Determine the [x, y] coordinate at the center of the cell enclosing the given text.  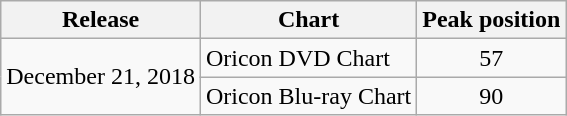
Release [101, 20]
Oricon DVD Chart [308, 58]
December 21, 2018 [101, 77]
57 [492, 58]
Peak position [492, 20]
Oricon Blu-ray Chart [308, 96]
Chart [308, 20]
90 [492, 96]
